Determine the (X, Y) coordinate at the center of the cell enclosing the given text.  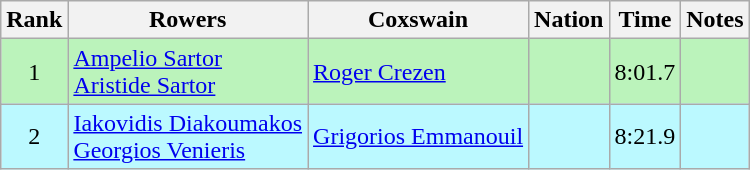
Time (645, 20)
Iakovidis DiakoumakosGeorgios Venieris (188, 136)
Rowers (188, 20)
Nation (569, 20)
Notes (715, 20)
Rank (34, 20)
Grigorios Emmanouil (418, 136)
8:01.7 (645, 72)
2 (34, 136)
Ampelio SartorAristide Sartor (188, 72)
Coxswain (418, 20)
8:21.9 (645, 136)
1 (34, 72)
Roger Crezen (418, 72)
